Return the [x, y] coordinate for the center point of the cell that contains the specified text.  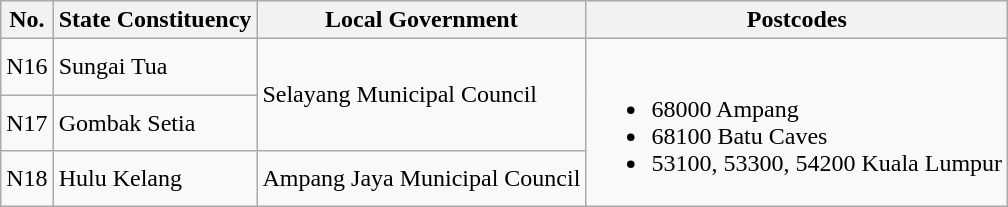
N17 [27, 122]
Ampang Jaya Municipal Council [422, 178]
N18 [27, 178]
Hulu Kelang [155, 178]
State Constituency [155, 20]
N16 [27, 67]
Sungai Tua [155, 67]
Gombak Setia [155, 122]
Selayang Municipal Council [422, 94]
Local Government [422, 20]
No. [27, 20]
68000 Ampang68100 Batu Caves53100, 53300, 54200 Kuala Lumpur [797, 122]
Postcodes [797, 20]
